Pinpoint the cell where the given text exists, returning its [x, y] midpoint coordinate. 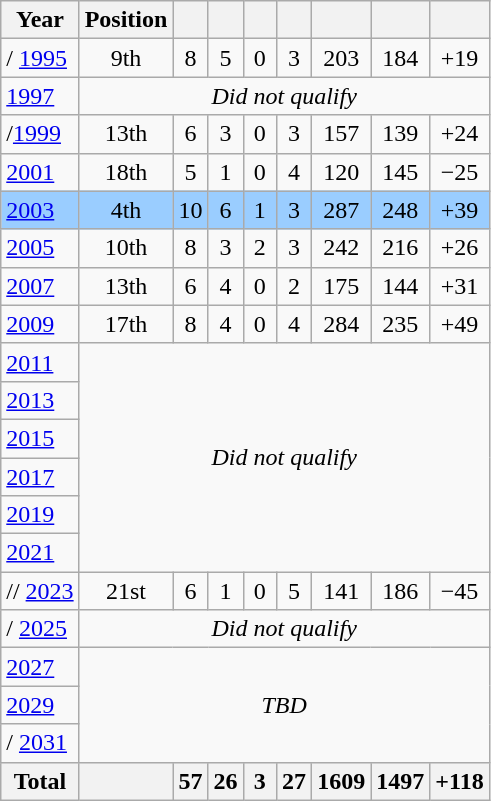
2021 [40, 553]
+49 [460, 324]
2001 [40, 172]
27 [294, 781]
2029 [40, 705]
+118 [460, 781]
−25 [460, 172]
2009 [40, 324]
248 [400, 210]
235 [400, 324]
1609 [342, 781]
TBD [284, 705]
2019 [40, 515]
/ 2025 [40, 629]
// 2023 [40, 591]
141 [342, 591]
242 [342, 248]
287 [342, 210]
+26 [460, 248]
/1999 [40, 134]
/ 1995 [40, 58]
2011 [40, 362]
18th [126, 172]
Total [40, 781]
144 [400, 286]
−45 [460, 591]
2007 [40, 286]
157 [342, 134]
2015 [40, 438]
120 [342, 172]
2027 [40, 667]
21st [126, 591]
+31 [460, 286]
2005 [40, 248]
184 [400, 58]
+24 [460, 134]
2003 [40, 210]
175 [342, 286]
10th [126, 248]
139 [400, 134]
1997 [40, 96]
Year [40, 20]
/ 2031 [40, 743]
145 [400, 172]
57 [190, 781]
+39 [460, 210]
186 [400, 591]
26 [226, 781]
4th [126, 210]
284 [342, 324]
10 [190, 210]
2013 [40, 400]
203 [342, 58]
1497 [400, 781]
17th [126, 324]
+19 [460, 58]
9th [126, 58]
Position [126, 20]
216 [400, 248]
2017 [40, 477]
